Return [x, y] of the center of cell containing provided text 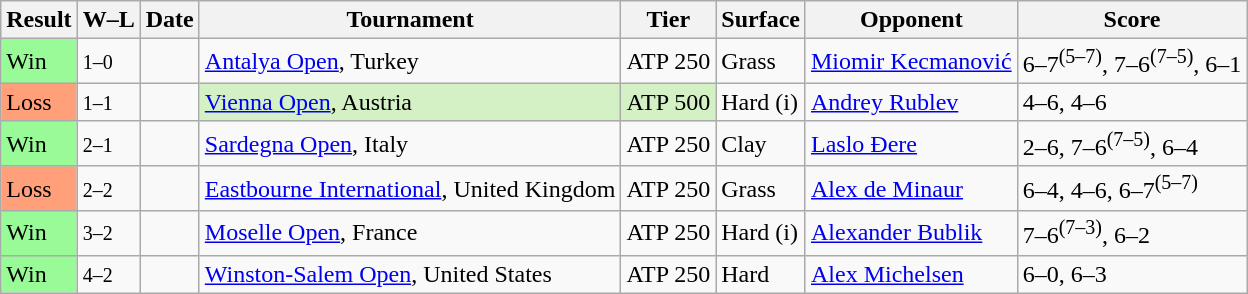
Vienna Open, Austria [410, 102]
Antalya Open, Turkey [410, 62]
4–6, 4–6 [1132, 102]
Alex Michelsen [911, 274]
Tournament [410, 20]
Tier [668, 20]
2–1 [108, 144]
Result [39, 20]
1–0 [108, 62]
Alex de Minaur [911, 188]
Winston-Salem Open, United States [410, 274]
Clay [761, 144]
Date [170, 20]
2–2 [108, 188]
Score [1132, 20]
3–2 [108, 234]
Surface [761, 20]
Miomir Kecmanović [911, 62]
ATP 500 [668, 102]
Laslo Đere [911, 144]
6–4, 4–6, 6–7(5–7) [1132, 188]
Eastbourne International, United Kingdom [410, 188]
Alexander Bublik [911, 234]
1–1 [108, 102]
Hard [761, 274]
Andrey Rublev [911, 102]
7–6(7–3), 6–2 [1132, 234]
W–L [108, 20]
6–0, 6–3 [1132, 274]
6–7(5–7), 7–6(7–5), 6–1 [1132, 62]
Opponent [911, 20]
Moselle Open, France [410, 234]
4–2 [108, 274]
2–6, 7–6(7–5), 6–4 [1132, 144]
Sardegna Open, Italy [410, 144]
